Return the (X, Y) coordinate for the center point of the cell that contains the specified text.  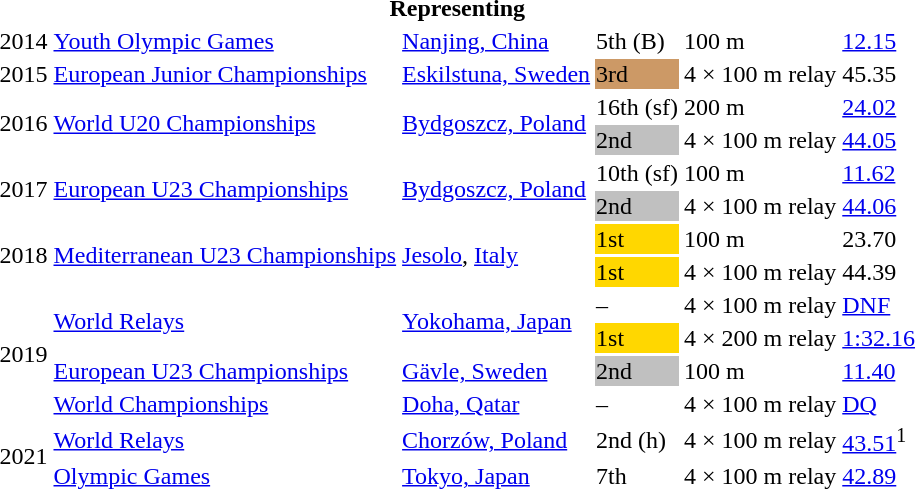
10th (sf) (638, 173)
Mediterranean U23 Championships (225, 256)
World U20 Championships (225, 124)
16th (sf) (638, 107)
4 × 200 m relay (760, 338)
Eskilstuna, Sweden (496, 74)
Youth Olympic Games (225, 41)
Jesolo, Italy (496, 256)
Doha, Qatar (496, 404)
Nanjing, China (496, 41)
Chorzów, Poland (496, 440)
Yokohama, Japan (496, 322)
3rd (638, 74)
2nd (h) (638, 440)
Gävle, Sweden (496, 371)
European Junior Championships (225, 74)
World Championships (225, 404)
200 m (760, 107)
5th (B) (638, 41)
